From the cell containing the given text, extract its center point as (x, y) coordinate. 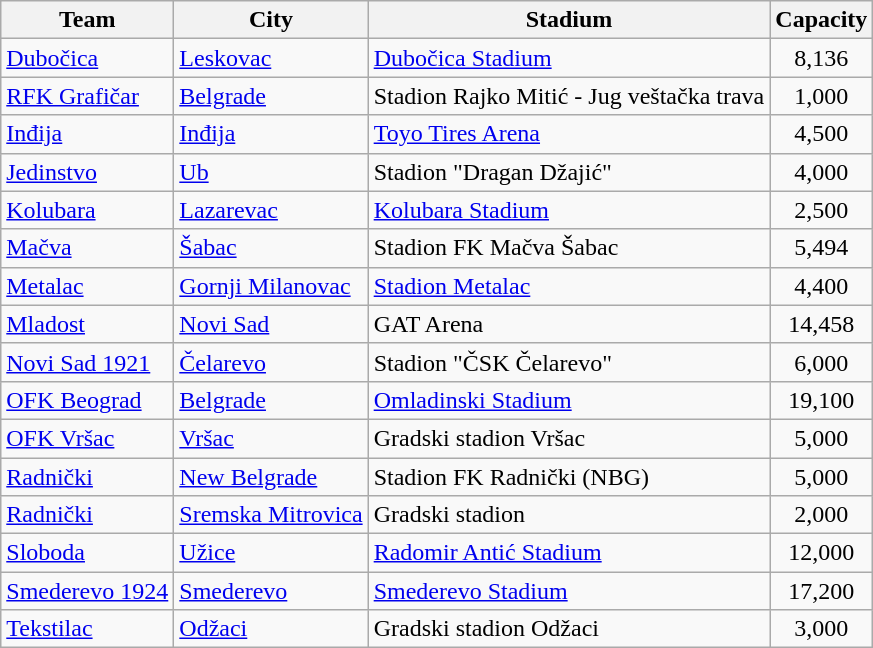
Stadion "ČSK Čelarevo" (569, 362)
Stadium (569, 20)
City (271, 20)
Odžaci (271, 629)
Šabac (271, 248)
Jedinstvo (88, 172)
New Belgrade (271, 477)
GAT Arena (569, 324)
1,000 (822, 96)
Omladinski Stadium (569, 400)
5,494 (822, 248)
Capacity (822, 20)
Radomir Antić Stadium (569, 553)
Vršac (271, 438)
4,400 (822, 286)
Čelarevo (271, 362)
12,000 (822, 553)
Kolubara Stadium (569, 210)
Smederevo Stadium (569, 591)
Team (88, 20)
2,500 (822, 210)
3,000 (822, 629)
Sloboda (88, 553)
OFK Vršac (88, 438)
OFK Beograd (88, 400)
Stadion FK Radnički (NBG) (569, 477)
Stadion FK Mačva Šabac (569, 248)
RFK Grafičar (88, 96)
Kolubara (88, 210)
Smederevo (271, 591)
Leskovac (271, 58)
14,458 (822, 324)
Novi Sad (271, 324)
Stadion Metalac (569, 286)
Dubočica Stadium (569, 58)
Smederevo 1924 (88, 591)
17,200 (822, 591)
Sremska Mitrovica (271, 515)
Mladost (88, 324)
Dubočica (88, 58)
Gradski stadion Vršac (569, 438)
Mačva (88, 248)
Novi Sad 1921 (88, 362)
4,500 (822, 134)
Toyo Tires Arena (569, 134)
Lazarevac (271, 210)
Tekstilac (88, 629)
Stadion Rajko Mitić - Jug veštačka trava (569, 96)
6,000 (822, 362)
8,136 (822, 58)
4,000 (822, 172)
19,100 (822, 400)
Užice (271, 553)
Ub (271, 172)
Stadion "Dragan Džajić" (569, 172)
Gradski stadion Odžaci (569, 629)
Gradski stadion (569, 515)
Gornji Milanovac (271, 286)
Metalac (88, 286)
2,000 (822, 515)
